Return the (X, Y) coordinate for the center point of the cell that contains the specified text.  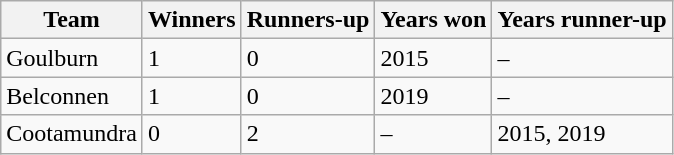
2015 (434, 58)
Winners (192, 20)
2015, 2019 (582, 134)
2019 (434, 96)
Years runner-up (582, 20)
2 (308, 134)
Belconnen (72, 96)
Runners-up (308, 20)
Team (72, 20)
Goulburn (72, 58)
Years won (434, 20)
Cootamundra (72, 134)
